Capture the cell that displays the provided text and extract its [X, Y] central coordinate. 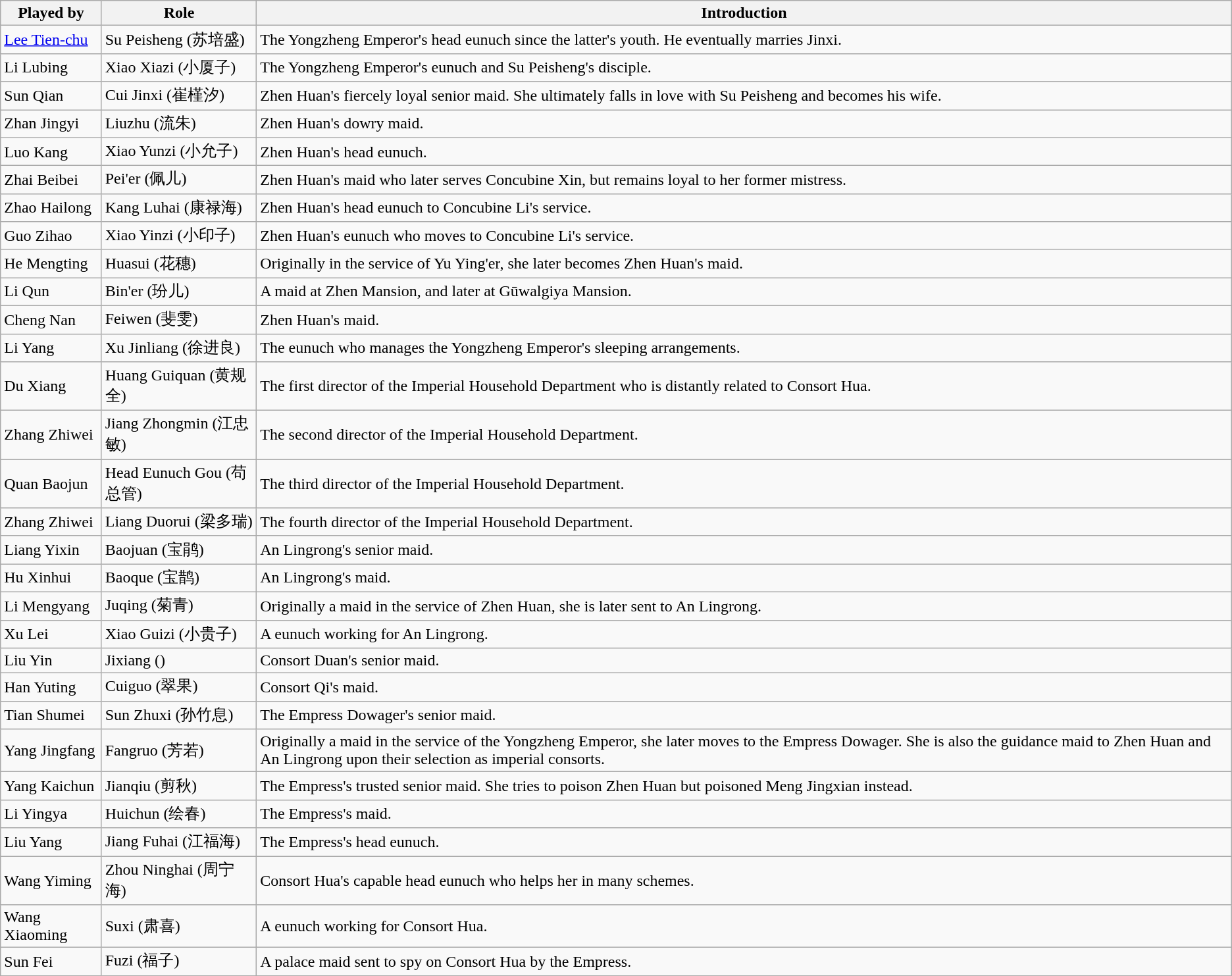
Role [179, 13]
Du Xiang [51, 386]
Tian Shumei [51, 715]
Xiao Xiazi (小厦子) [179, 67]
Li Qun [51, 292]
Lee Tien-chu [51, 39]
Xiao Guizi (小贵子) [179, 634]
Baoque (宝鹊) [179, 578]
An Lingrong's senior maid. [744, 550]
Li Yingya [51, 813]
The Empress's maid. [744, 813]
Wang Xiaoming [51, 927]
Liang Duorui (梁多瑞) [179, 523]
Juqing (菊青) [179, 605]
Yang Kaichun [51, 786]
Zhen Huan's dowry maid. [744, 124]
The Empress Dowager's senior maid. [744, 715]
Xiao Yunzi (小允子) [179, 151]
Sun Qian [51, 96]
Originally in the service of Yu Ying'er, she later becomes Zhen Huan's maid. [744, 263]
Feiwen (斐雯) [179, 320]
The Yongzheng Emperor's eunuch and Su Peisheng's disciple. [744, 67]
He Mengting [51, 263]
Bin'er (玢儿) [179, 292]
Played by [51, 13]
Liu Yin [51, 661]
Fuzi (福子) [179, 962]
The fourth director of the Imperial Household Department. [744, 523]
Zhen Huan's head eunuch. [744, 151]
An Lingrong's maid. [744, 578]
Fangruo (芳若) [179, 750]
Suxi (肃喜) [179, 927]
Liu Yang [51, 842]
A palace maid sent to spy on Consort Hua by the Empress. [744, 962]
The eunuch who manages the Yongzheng Emperor's sleeping arrangements. [744, 347]
Introduction [744, 13]
Zhai Beibei [51, 180]
Pei'er (佩儿) [179, 180]
Baojuan (宝鹃) [179, 550]
The third director of the Imperial Household Department. [744, 484]
Han Yuting [51, 687]
Zhen Huan's fiercely loyal senior maid. She ultimately falls in love with Su Peisheng and becomes his wife. [744, 96]
Huichun (绘春) [179, 813]
The Empress's trusted senior maid. She tries to poison Zhen Huan but poisoned Meng Jingxian instead. [744, 786]
Xu Jinliang (徐进良) [179, 347]
Zhen Huan's maid who later serves Concubine Xin, but remains loyal to her former mistress. [744, 180]
Huasui (花穗) [179, 263]
Consort Qi's maid. [744, 687]
Liang Yixin [51, 550]
A eunuch working for Consort Hua. [744, 927]
Li Lubing [51, 67]
A eunuch working for An Lingrong. [744, 634]
Jiang Fuhai (江福海) [179, 842]
Zhen Huan's maid. [744, 320]
Luo Kang [51, 151]
Jixiang () [179, 661]
Jianqiu (剪秋) [179, 786]
Kang Luhai (康禄海) [179, 208]
Jiang Zhongmin (江忠敏) [179, 435]
Zhen Huan's head eunuch to Concubine Li's service. [744, 208]
The Yongzheng Emperor's head eunuch since the latter's youth. He eventually marries Jinxi. [744, 39]
Consort Hua's capable head eunuch who helps her in many schemes. [744, 880]
Cui Jinxi (崔槿汐) [179, 96]
Huang Guiquan (黄规全) [179, 386]
Zhen Huan's eunuch who moves to Concubine Li's service. [744, 236]
The Empress's head eunuch. [744, 842]
Wang Yiming [51, 880]
Hu Xinhui [51, 578]
Consort Duan's senior maid. [744, 661]
A maid at Zhen Mansion, and later at Gūwalgiya Mansion. [744, 292]
Zhou Ninghai (周宁海) [179, 880]
Li Mengyang [51, 605]
Quan Baojun [51, 484]
Su Peisheng (苏培盛) [179, 39]
Head Eunuch Gou (苟总管) [179, 484]
Cheng Nan [51, 320]
Xu Lei [51, 634]
Zhao Hailong [51, 208]
Li Yang [51, 347]
Originally a maid in the service of Zhen Huan, she is later sent to An Lingrong. [744, 605]
Guo Zihao [51, 236]
Liuzhu (流朱) [179, 124]
Yang Jingfang [51, 750]
Sun Fei [51, 962]
Sun Zhuxi (孙竹息) [179, 715]
The first director of the Imperial Household Department who is distantly related to Consort Hua. [744, 386]
The second director of the Imperial Household Department. [744, 435]
Xiao Yinzi (小印子) [179, 236]
Cuiguo (翠果) [179, 687]
Zhan Jingyi [51, 124]
